Capture the cell that displays the provided text and extract its [X, Y] central coordinate. 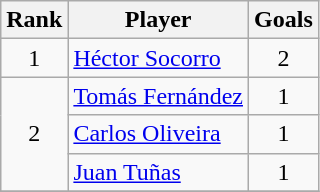
Héctor Socorro [158, 58]
Player [158, 20]
Juan Tuñas [158, 172]
Rank [34, 20]
Carlos Oliveira [158, 134]
Tomás Fernández [158, 96]
Goals [284, 20]
